From the cell containing the given text, extract its center point as (x, y) coordinate. 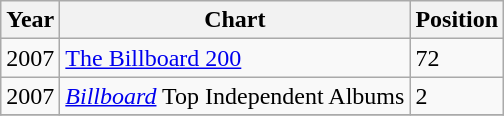
Year (30, 20)
2 (457, 96)
72 (457, 58)
The Billboard 200 (235, 58)
Billboard Top Independent Albums (235, 96)
Position (457, 20)
Chart (235, 20)
